From the cell containing the given text, extract its center point as (x, y) coordinate. 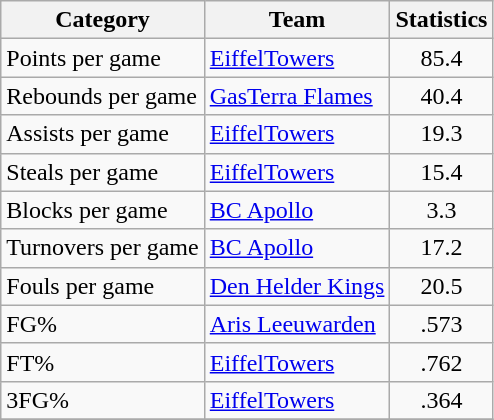
.762 (442, 362)
.573 (442, 324)
85.4 (442, 58)
Blocks per game (102, 210)
Statistics (442, 20)
20.5 (442, 286)
Fouls per game (102, 286)
FG% (102, 324)
Points per game (102, 58)
40.4 (442, 96)
Rebounds per game (102, 96)
GasTerra Flames (297, 96)
FT% (102, 362)
Turnovers per game (102, 248)
3.3 (442, 210)
.364 (442, 400)
17.2 (442, 248)
Aris Leeuwarden (297, 324)
Assists per game (102, 134)
Steals per game (102, 172)
Category (102, 20)
Team (297, 20)
3FG% (102, 400)
15.4 (442, 172)
19.3 (442, 134)
Den Helder Kings (297, 286)
